Search for the cell housing the specified text and yield its [X, Y] center coordinate. 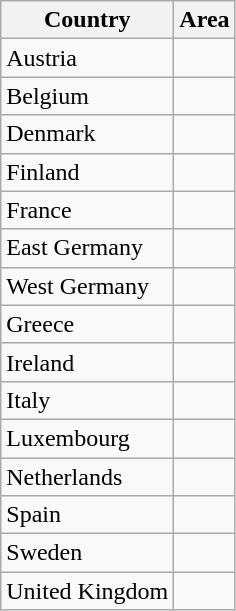
West Germany [88, 286]
Spain [88, 515]
Area [204, 20]
Luxembourg [88, 438]
Netherlands [88, 477]
Denmark [88, 134]
Ireland [88, 362]
Country [88, 20]
Finland [88, 172]
United Kingdom [88, 591]
Sweden [88, 553]
Austria [88, 58]
Italy [88, 400]
Belgium [88, 96]
Greece [88, 324]
East Germany [88, 248]
France [88, 210]
